Return the (X, Y) coordinate for the center point of the cell that contains the specified text.  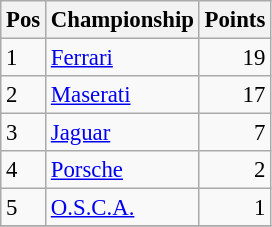
O.S.C.A. (123, 208)
Jaguar (123, 133)
17 (234, 95)
19 (234, 58)
Maserati (123, 95)
Points (234, 20)
Ferrari (123, 58)
Championship (123, 20)
5 (24, 208)
7 (234, 133)
3 (24, 133)
Porsche (123, 170)
4 (24, 170)
Pos (24, 20)
